Identify which cell holds the provided text, then report its [x, y] central coordinate. 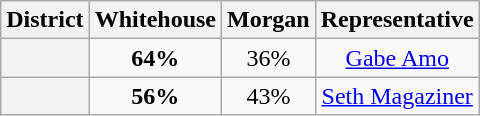
Gabe Amo [397, 58]
36% [269, 58]
District [45, 20]
Seth Magaziner [397, 96]
56% [155, 96]
43% [269, 96]
64% [155, 58]
Whitehouse [155, 20]
Representative [397, 20]
Morgan [269, 20]
